Return the [X, Y] coordinate for the center point of the cell that contains the specified text.  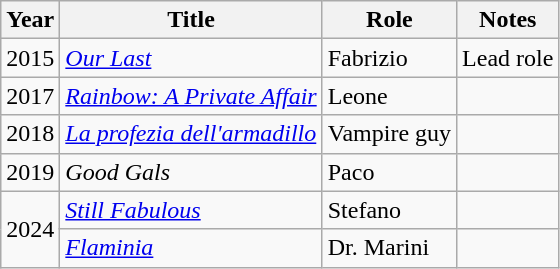
Our Last [191, 58]
Year [30, 20]
Dr. Marini [389, 248]
Role [389, 20]
2019 [30, 172]
2018 [30, 134]
Lead role [508, 58]
Flaminia [191, 248]
Still Fabulous [191, 210]
2024 [30, 229]
Fabrizio [389, 58]
Vampire guy [389, 134]
Rainbow: A Private Affair [191, 96]
2015 [30, 58]
Good Gals [191, 172]
Title [191, 20]
Leone [389, 96]
2017 [30, 96]
La profezia dell'armadillo [191, 134]
Paco [389, 172]
Stefano [389, 210]
Notes [508, 20]
